For the text-containing cell, return its midpoint in [X, Y] coordinate format. 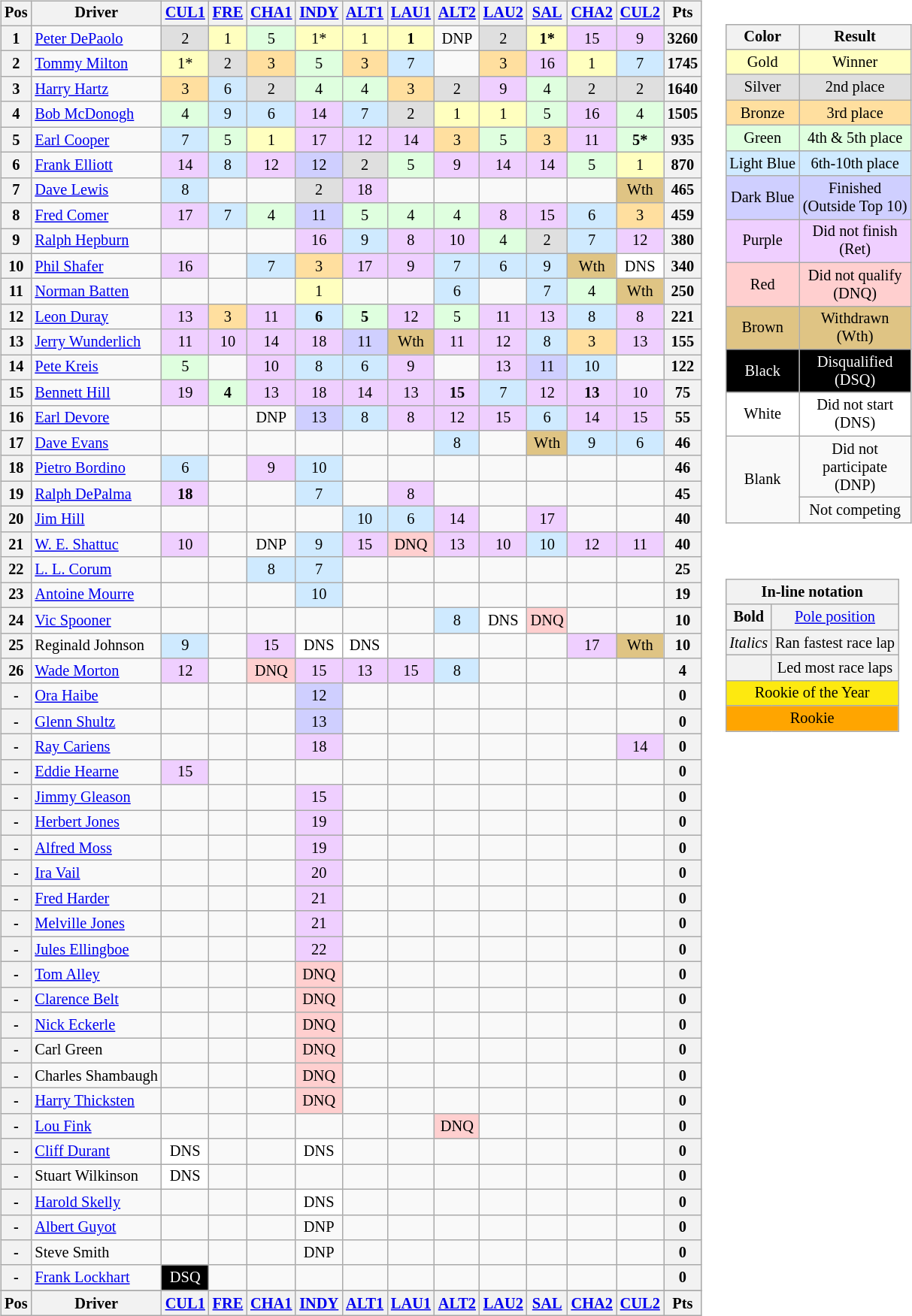
Light Blue [762, 163]
In-line notation Bold Pole position Italics Ran fastest race lap Led most race laps Rookie of the Year Rookie [818, 645]
221 [683, 317]
Tom Alley [96, 975]
Vic Spooner [96, 620]
1745 [683, 64]
Herbert Jones [96, 823]
Antoine Mourre [96, 595]
5* [641, 140]
Red [762, 284]
Cliff Durant [96, 1151]
Not competing [855, 510]
Eddie Hearne [96, 772]
Clarence Belt [96, 1000]
Did not qualify(DNQ) [855, 284]
L. L. Corum [96, 570]
Tommy Milton [96, 64]
Harold Skelly [96, 1202]
Stuart Wilkinson [96, 1177]
Leon Duray [96, 317]
Dave Evans [96, 443]
Bronze [762, 113]
Pole position [835, 617]
26 [16, 671]
Pietro Bordino [96, 468]
Harry Hartz [96, 89]
Did notparticipate(DNP) [855, 467]
Jimmy Gleason [96, 797]
Rookie [812, 719]
4th & 5th place [855, 138]
465 [683, 190]
Phil Shafer [96, 266]
Wade Morton [96, 671]
Purple [762, 241]
Ora Haibe [96, 696]
Reginald Johnson [96, 646]
Harry Thicksten [96, 1101]
1505 [683, 114]
Ira Vail [96, 873]
155 [683, 342]
Earl Devore [96, 418]
Gold [762, 62]
Winner [855, 62]
Lou Fink [96, 1127]
Did not finish(Ret) [855, 241]
340 [683, 266]
380 [683, 241]
3rd place [855, 113]
Ralph Hepburn [96, 241]
Rookie of the Year [812, 693]
Silver [762, 87]
Black [762, 371]
870 [683, 165]
Jules Ellingboe [96, 949]
935 [683, 140]
75 [683, 392]
2nd place [855, 87]
W. E. Shattuc [96, 544]
Alfred Moss [96, 848]
Ray Cariens [96, 747]
Bob McDonogh [96, 114]
Peter DePaolo [96, 38]
Result [855, 37]
250 [683, 292]
Green [762, 138]
Frank Elliott [96, 165]
Earl Cooper [96, 140]
Withdrawn(Wth) [855, 328]
Color [762, 37]
24 [16, 620]
In-line notation [812, 592]
Carl Green [96, 1051]
Disqualified(DSQ) [855, 371]
23 [16, 595]
Dark Blue [762, 198]
Ran fastest race lap [835, 643]
459 [683, 216]
Did not start(DNS) [855, 414]
Pete Kreis [96, 368]
55 [683, 418]
Norman Batten [96, 292]
45 [683, 494]
Glenn Shultz [96, 722]
Italics [749, 643]
Bold [749, 617]
1640 [683, 89]
Nick Eckerle [96, 1025]
Jim Hill [96, 519]
DSQ [185, 1278]
Charles Shambaugh [96, 1075]
Blank [762, 480]
Albert Guyot [96, 1227]
Dave Lewis [96, 190]
Brown [762, 328]
Led most race laps [835, 668]
Fred Harder [96, 899]
3260 [683, 38]
6th-10th place [855, 163]
Ralph DePalma [96, 494]
Frank Lockhart [96, 1278]
Bennett Hill [96, 392]
Jerry Wunderlich [96, 342]
Finished(Outside Top 10) [855, 198]
Steve Smith [96, 1253]
White [762, 414]
Melville Jones [96, 924]
Fred Comer [96, 216]
122 [683, 368]
